Return the (x, y) coordinate for the center point of the cell that contains the specified text.  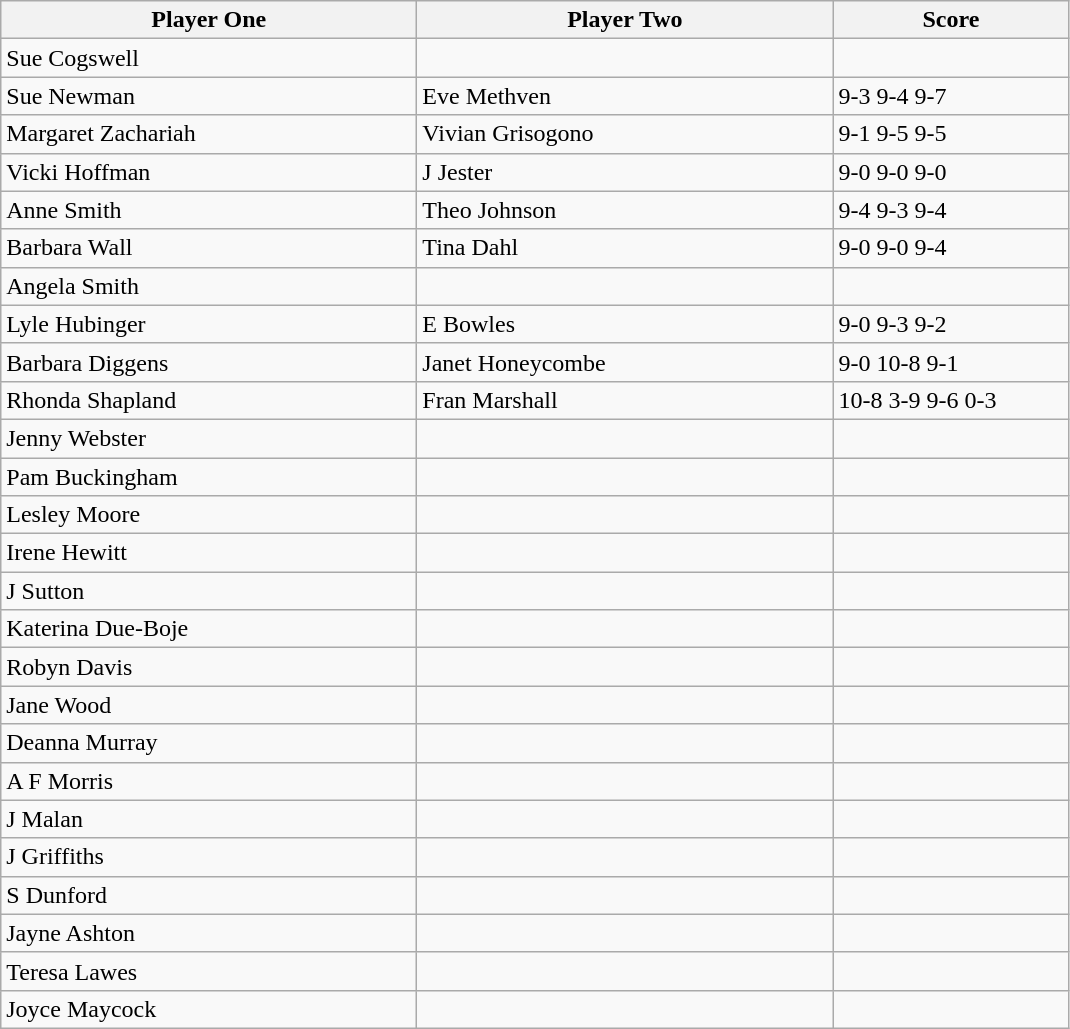
Lyle Hubinger (209, 324)
9-1 9-5 9-5 (951, 134)
Pam Buckingham (209, 477)
Katerina Due-Boje (209, 629)
E Bowles (625, 324)
Score (951, 20)
Rhonda Shapland (209, 400)
Player One (209, 20)
Deanna Murray (209, 743)
Joyce Maycock (209, 1009)
Tina Dahl (625, 248)
9-4 9-3 9-4 (951, 210)
Eve Methven (625, 96)
Teresa Lawes (209, 971)
Barbara Wall (209, 248)
Angela Smith (209, 286)
Sue Newman (209, 96)
Jenny Webster (209, 438)
10-8 3-9 9-6 0-3 (951, 400)
Theo Johnson (625, 210)
9-0 10-8 9-1 (951, 362)
Jayne Ashton (209, 933)
Lesley Moore (209, 515)
J Griffiths (209, 857)
Robyn Davis (209, 667)
S Dunford (209, 895)
9-0 9-0 9-0 (951, 172)
Janet Honeycombe (625, 362)
9-0 9-3 9-2 (951, 324)
Barbara Diggens (209, 362)
J Jester (625, 172)
Vivian Grisogono (625, 134)
J Sutton (209, 591)
Anne Smith (209, 210)
Margaret Zachariah (209, 134)
Irene Hewitt (209, 553)
Player Two (625, 20)
Jane Wood (209, 705)
Sue Cogswell (209, 58)
9-3 9-4 9-7 (951, 96)
J Malan (209, 819)
9-0 9-0 9-4 (951, 248)
A F Morris (209, 781)
Fran Marshall (625, 400)
Vicki Hoffman (209, 172)
